For the text-containing cell, return its midpoint in (x, y) coordinate format. 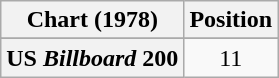
11 (231, 58)
Position (231, 20)
US Billboard 200 (92, 58)
Chart (1978) (92, 20)
